Locate the cell with the specified text and output its (x, y) center coordinate. 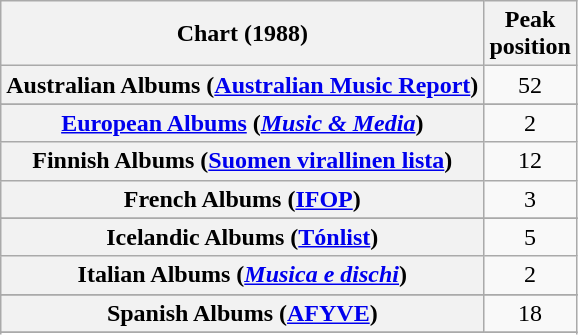
Australian Albums (Australian Music Report) (242, 85)
European Albums (Music & Media) (242, 123)
12 (530, 161)
52 (530, 85)
Italian Albums (Musica e dischi) (242, 275)
3 (530, 199)
French Albums (IFOP) (242, 199)
Peakposition (530, 34)
Finnish Albums (Suomen virallinen lista) (242, 161)
5 (530, 237)
Chart (1988) (242, 34)
Icelandic Albums (Tónlist) (242, 237)
Spanish Albums (AFYVE) (242, 313)
18 (530, 313)
